Detect which cell encompasses the target text, then output its (X, Y) center coordinate. 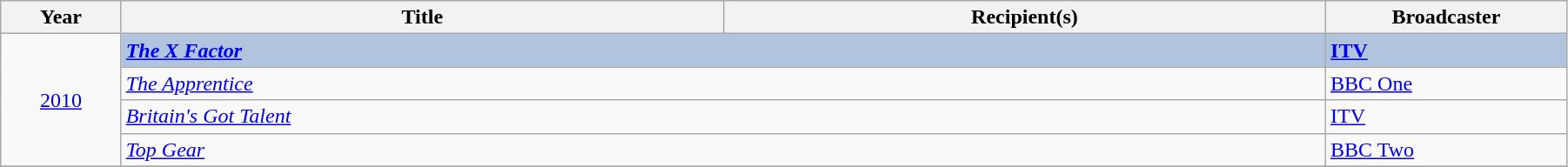
Recipient(s) (1024, 17)
The Apprentice (723, 83)
The X Factor (723, 50)
Year (61, 17)
BBC Two (1446, 150)
2010 (61, 100)
Title (422, 17)
Britain's Got Talent (723, 117)
Broadcaster (1446, 17)
BBC One (1446, 83)
Top Gear (723, 150)
